Capture the cell that displays the provided text and extract its (X, Y) central coordinate. 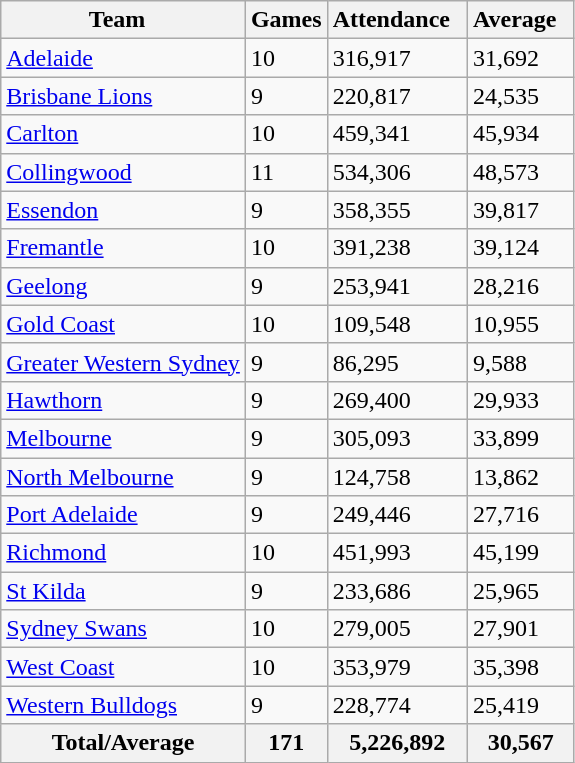
North Melbourne (124, 477)
Essendon (124, 210)
171 (286, 743)
28,216 (520, 286)
West Coast (124, 667)
353,979 (397, 667)
Sydney Swans (124, 629)
Team (124, 20)
Greater Western Sydney (124, 362)
39,124 (520, 248)
25,419 (520, 705)
Fremantle (124, 248)
Western Bulldogs (124, 705)
33,899 (520, 438)
Brisbane Lions (124, 96)
Adelaide (124, 58)
109,548 (397, 324)
48,573 (520, 172)
Carlton (124, 134)
27,716 (520, 515)
Attendance (397, 20)
253,941 (397, 286)
9,588 (520, 362)
451,993 (397, 553)
316,917 (397, 58)
25,965 (520, 591)
30,567 (520, 743)
391,238 (397, 248)
10,955 (520, 324)
269,400 (397, 400)
124,758 (397, 477)
358,355 (397, 210)
27,901 (520, 629)
249,446 (397, 515)
45,934 (520, 134)
Games (286, 20)
86,295 (397, 362)
St Kilda (124, 591)
Richmond (124, 553)
13,862 (520, 477)
459,341 (397, 134)
Gold Coast (124, 324)
233,686 (397, 591)
305,093 (397, 438)
29,933 (520, 400)
Average (520, 20)
31,692 (520, 58)
Hawthorn (124, 400)
534,306 (397, 172)
Geelong (124, 286)
279,005 (397, 629)
5,226,892 (397, 743)
220,817 (397, 96)
Port Adelaide (124, 515)
Total/Average (124, 743)
11 (286, 172)
Collingwood (124, 172)
Melbourne (124, 438)
228,774 (397, 705)
45,199 (520, 553)
35,398 (520, 667)
24,535 (520, 96)
39,817 (520, 210)
